Output the [X, Y] coordinate of the center of the cell containing the given text.  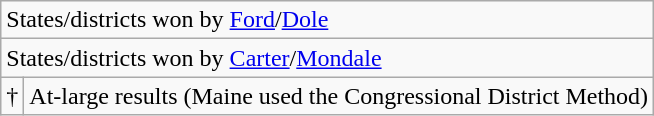
States/districts won by Carter/Mondale [328, 58]
At-large results (Maine used the Congressional District Method) [339, 96]
States/districts won by Ford/Dole [328, 20]
† [12, 96]
